Provide the (x, y) coordinate of the cell's center where the given text is located.  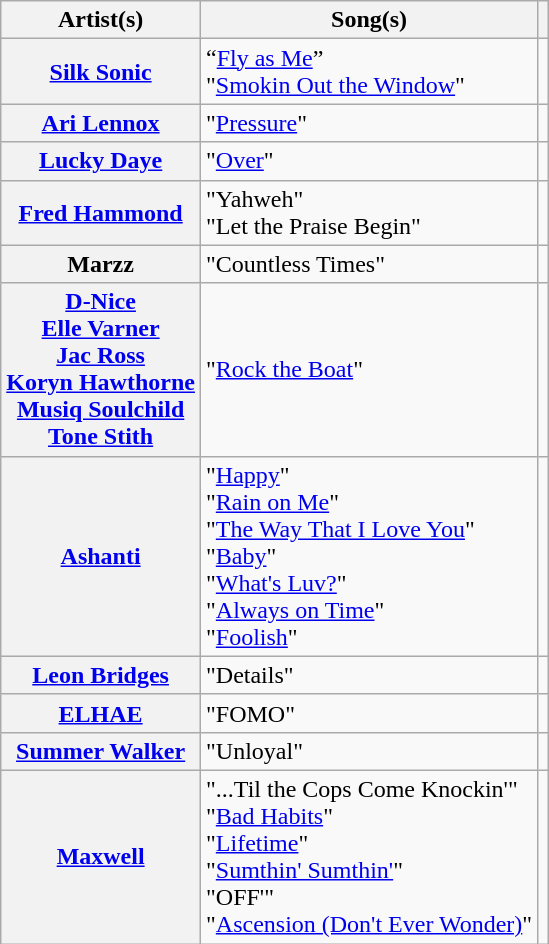
Leon Bridges (101, 675)
Maxwell (101, 856)
Lucky Daye (101, 161)
"FOMO" (368, 713)
D-Nice Elle Varner Jac Ross Koryn Hawthorne Musiq Soulchild Tone Stith (101, 370)
Fred Hammond (101, 212)
Summer Walker (101, 751)
Marzz (101, 264)
“Fly as Me” "Smokin Out the Window" (368, 72)
"Pressure" (368, 123)
"Countless Times" (368, 264)
Ashanti (101, 556)
Ari Lennox (101, 123)
ELHAE (101, 713)
Artist(s) (101, 20)
"Happy" "Rain on Me" "The Way That I Love You" "Baby" "What's Luv?" "Always on Time" "Foolish" (368, 556)
"...Til the Cops Come Knockin'" "Bad Habits" "Lifetime" "Sumthin' Sumthin'" "OFF'" "Ascension (Don't Ever Wonder)" (368, 856)
"Unloyal" (368, 751)
"Details" (368, 675)
"Rock the Boat" (368, 370)
"Yahweh" "Let the Praise Begin" (368, 212)
Song(s) (368, 20)
"Over" (368, 161)
Silk Sonic (101, 72)
